Detect which cell encompasses the target text, then output its (X, Y) center coordinate. 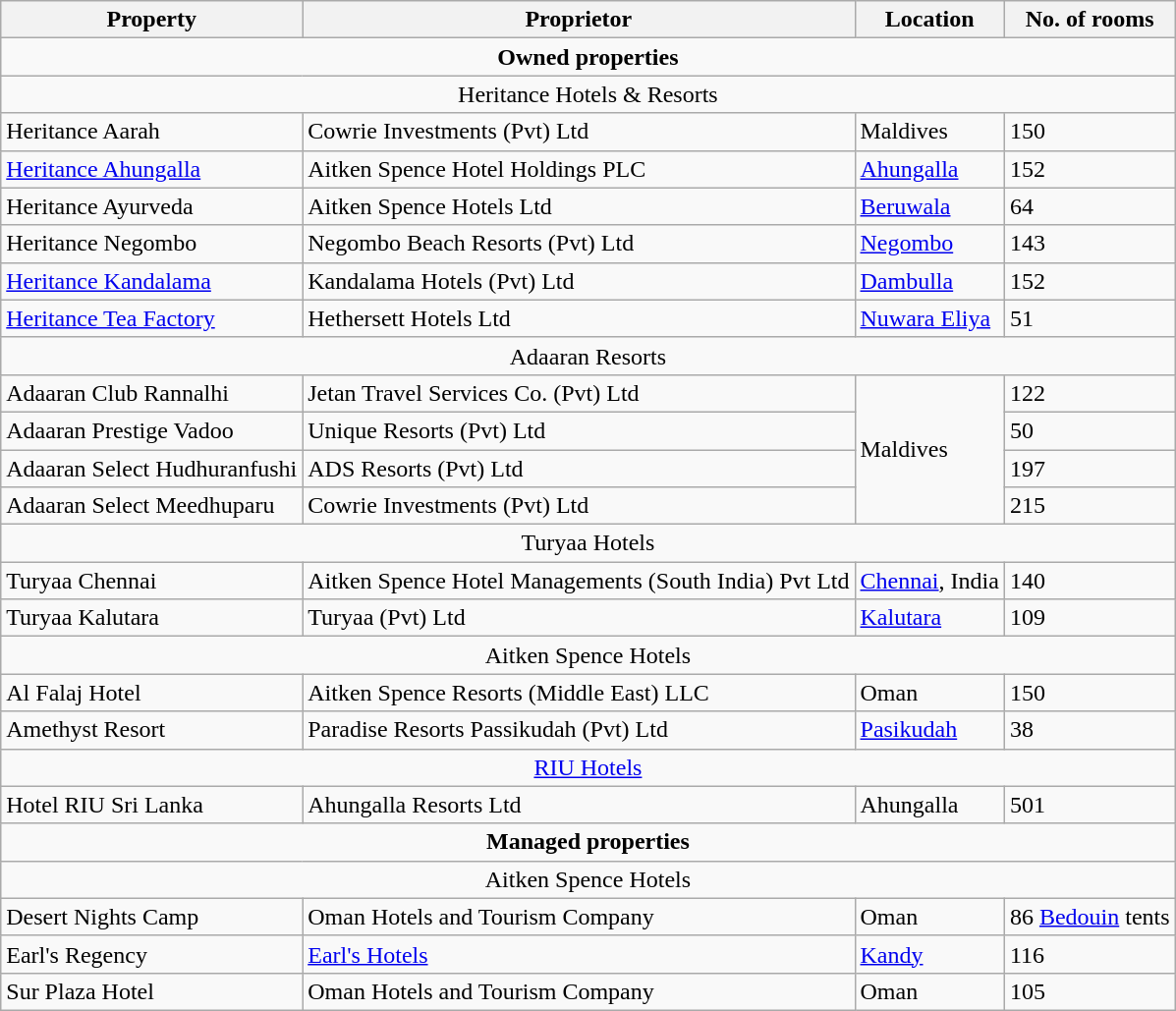
Earl's Regency (151, 954)
Property (151, 20)
Negombo (929, 244)
Sur Plaza Hotel (151, 991)
Aitken Spence Hotels Ltd (579, 206)
501 (1090, 805)
64 (1090, 206)
Beruwala (929, 206)
86 Bedouin tents (1090, 917)
Unique Resorts (Pvt) Ltd (579, 430)
Hethersett Hotels Ltd (579, 318)
Adaaran Resorts (588, 356)
Location (929, 20)
No. of rooms (1090, 20)
105 (1090, 991)
51 (1090, 318)
Owned properties (588, 57)
ADS Resorts (Pvt) Ltd (579, 469)
Adaaran Select Meedhuparu (151, 506)
50 (1090, 430)
Proprietor (579, 20)
Heritance Negombo (151, 244)
Aitken Spence Resorts (Middle East) LLC (579, 693)
Pasikudah (929, 730)
Chennai, India (929, 581)
Desert Nights Camp (151, 917)
Kalutara (929, 618)
Heritance Hotels & Resorts (588, 94)
Adaaran Select Hudhuranfushi (151, 469)
Turyaa Chennai (151, 581)
Kandalama Hotels (Pvt) Ltd (579, 281)
Turyaa Hotels (588, 543)
Heritance Aarah (151, 132)
Paradise Resorts Passikudah (Pvt) Ltd (579, 730)
Aitken Spence Hotel Managements (South India) Pvt Ltd (579, 581)
Ahungalla Resorts Ltd (579, 805)
Turyaa Kalutara (151, 618)
Earl's Hotels (579, 954)
Amethyst Resort (151, 730)
Hotel RIU Sri Lanka (151, 805)
Negombo Beach Resorts (Pvt) Ltd (579, 244)
38 (1090, 730)
215 (1090, 506)
Adaaran Prestige Vadoo (151, 430)
Al Falaj Hotel (151, 693)
Heritance Ayurveda (151, 206)
Heritance Tea Factory (151, 318)
Aitken Spence Hotel Holdings PLC (579, 169)
109 (1090, 618)
Jetan Travel Services Co. (Pvt) Ltd (579, 393)
Heritance Kandalama (151, 281)
197 (1090, 469)
Adaaran Club Rannalhi (151, 393)
RIU Hotels (588, 767)
Managed properties (588, 842)
116 (1090, 954)
Dambulla (929, 281)
Heritance Ahungalla (151, 169)
Kandy (929, 954)
143 (1090, 244)
140 (1090, 581)
Nuwara Eliya (929, 318)
122 (1090, 393)
Turyaa (Pvt) Ltd (579, 618)
